Identify which cell holds the provided text, then report its (X, Y) central coordinate. 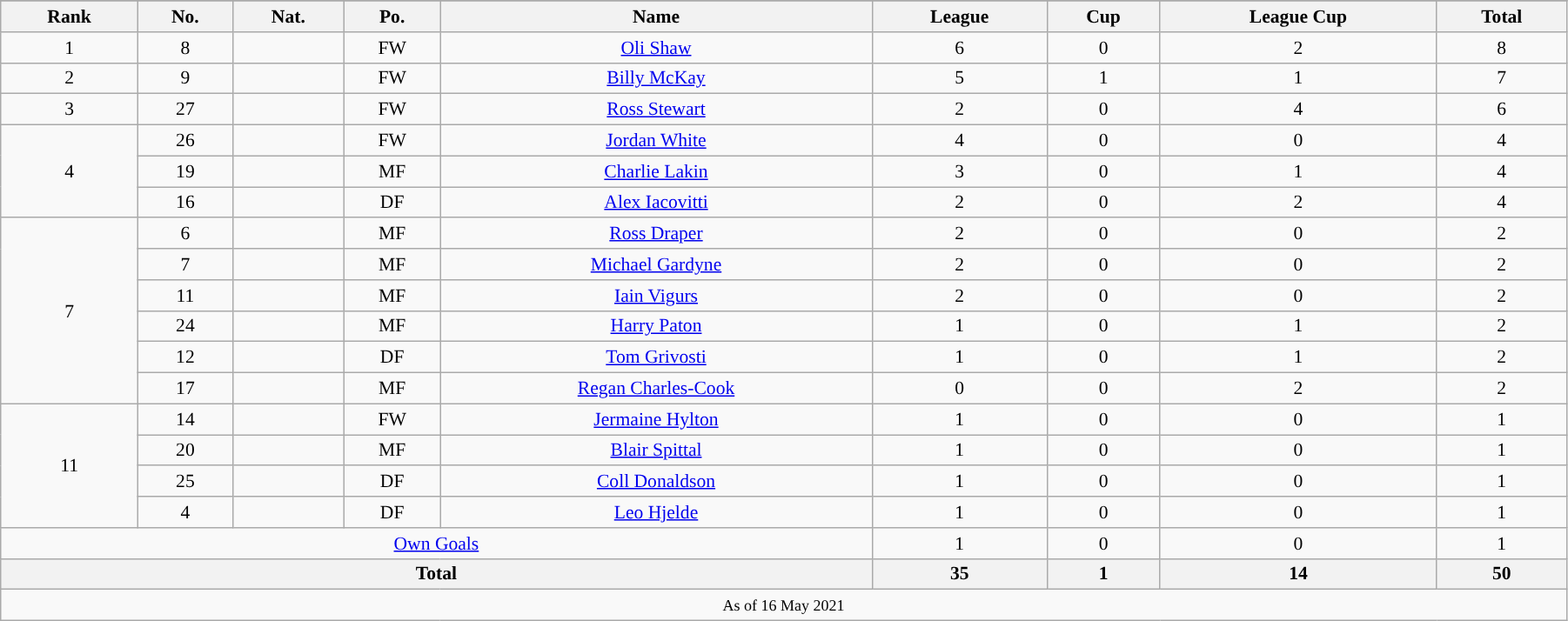
Charlie Lakin (656, 171)
Harry Paton (656, 326)
26 (184, 141)
24 (184, 326)
17 (184, 389)
Billy McKay (656, 78)
As of 16 May 2021 (784, 605)
19 (184, 171)
12 (184, 357)
35 (959, 574)
Po. (392, 17)
Jermaine Hylton (656, 419)
25 (184, 482)
16 (184, 203)
27 (184, 110)
Alex Iacovitti (656, 203)
Jordan White (656, 141)
Iain Vigurs (656, 296)
Ross Stewart (656, 110)
Cup (1103, 17)
Regan Charles-Cook (656, 389)
Tom Grivosti (656, 357)
Blair Spittal (656, 451)
Ross Draper (656, 234)
League (959, 17)
Coll Donaldson (656, 482)
No. (184, 17)
9 (184, 78)
50 (1502, 574)
Leo Hjelde (656, 512)
Name (656, 17)
Rank (70, 17)
5 (959, 78)
Oli Shaw (656, 48)
League Cup (1298, 17)
Own Goals (437, 544)
Michael Gardyne (656, 264)
20 (184, 451)
Nat. (288, 17)
